Detect which cell encompasses the target text, then output its (x, y) center coordinate. 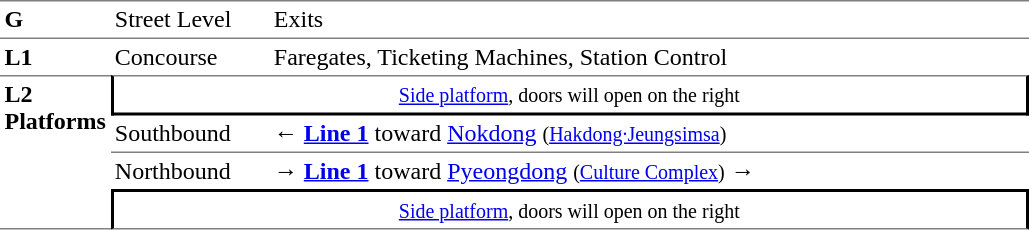
← Line 1 toward Nokdong (Hakdong·Jeungsimsa) (648, 135)
Northbound (190, 171)
→ Line 1 toward Pyeongdong (Culture Complex) → (648, 171)
Street Level (190, 20)
Faregates, Ticketing Machines, Station Control (648, 57)
L1 (55, 57)
Concourse (190, 57)
Exits (648, 20)
G (55, 20)
Southbound (190, 135)
L2Platforms (55, 152)
